Return (X, Y) of the center of cell containing provided text 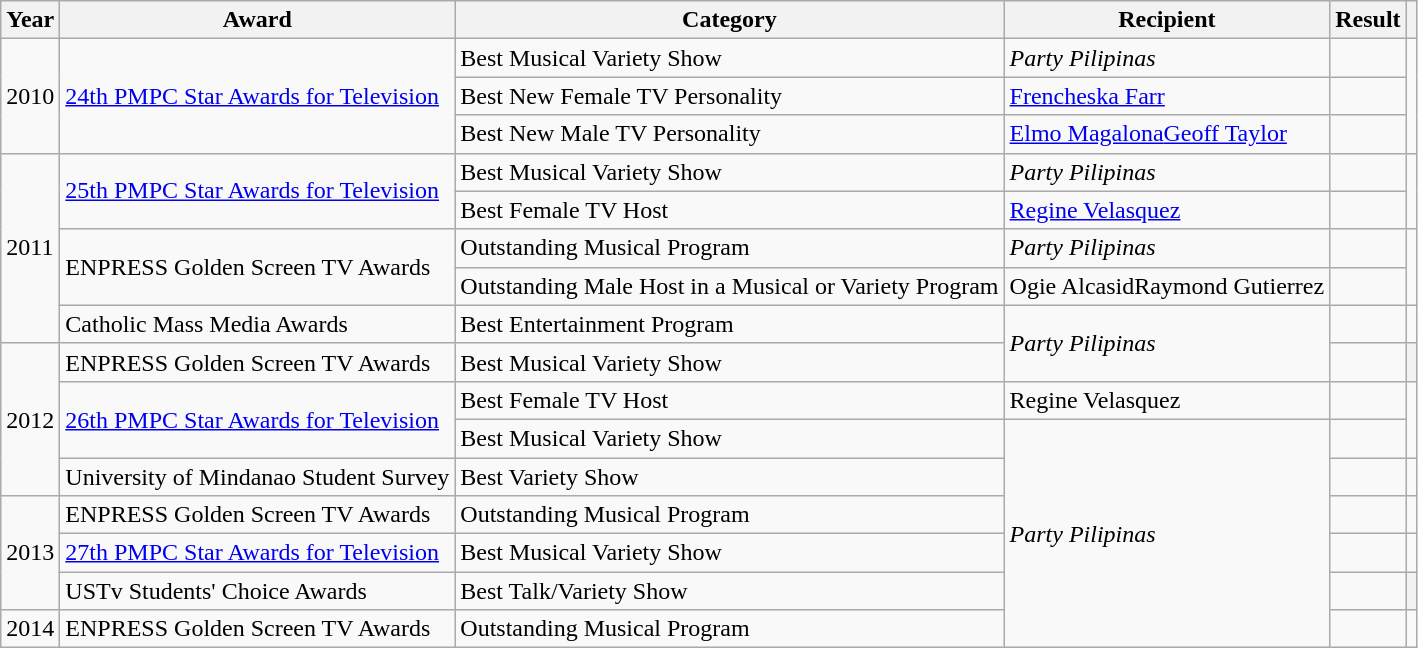
Result (1368, 20)
Best Talk/Variety Show (730, 591)
Outstanding Male Host in a Musical or Variety Program (730, 286)
Recipient (1167, 20)
Category (730, 20)
Frencheska Farr (1167, 96)
Ogie AlcasidRaymond Gutierrez (1167, 286)
Award (258, 20)
Catholic Mass Media Awards (258, 324)
University of Mindanao Student Survey (258, 477)
26th PMPC Star Awards for Television (258, 419)
2014 (30, 629)
Best New Female TV Personality (730, 96)
Best Variety Show (730, 477)
Elmo MagalonaGeoff Taylor (1167, 134)
2013 (30, 553)
Year (30, 20)
2010 (30, 96)
25th PMPC Star Awards for Television (258, 191)
2011 (30, 248)
24th PMPC Star Awards for Television (258, 96)
27th PMPC Star Awards for Television (258, 553)
USTv Students' Choice Awards (258, 591)
Best Entertainment Program (730, 324)
2012 (30, 419)
Best New Male TV Personality (730, 134)
